Find where the given text appears and provide that cell's center as [x, y] coordinate. 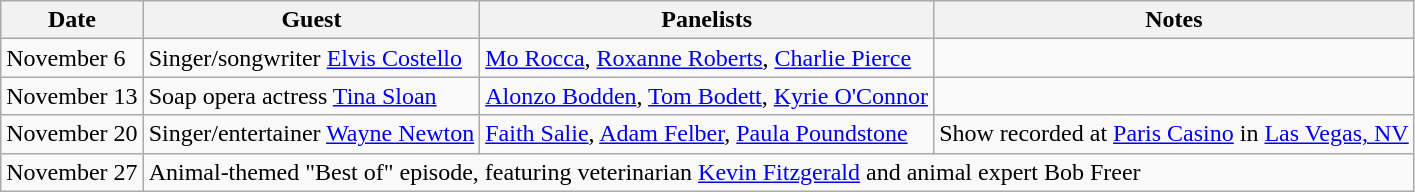
Show recorded at Paris Casino in Las Vegas, NV [1174, 134]
Date [72, 20]
Faith Salie, Adam Felber, Paula Poundstone [707, 134]
Alonzo Bodden, Tom Bodett, Kyrie O'Connor [707, 96]
Guest [312, 20]
November 13 [72, 96]
Notes [1174, 20]
Soap opera actress Tina Sloan [312, 96]
Animal-themed "Best of" episode, featuring veterinarian Kevin Fitzgerald and animal expert Bob Freer [778, 172]
November 6 [72, 58]
November 27 [72, 172]
November 20 [72, 134]
Panelists [707, 20]
Singer/entertainer Wayne Newton [312, 134]
Singer/songwriter Elvis Costello [312, 58]
Mo Rocca, Roxanne Roberts, Charlie Pierce [707, 58]
